Provide the [x, y] coordinate of the cell's center where the given text is located.  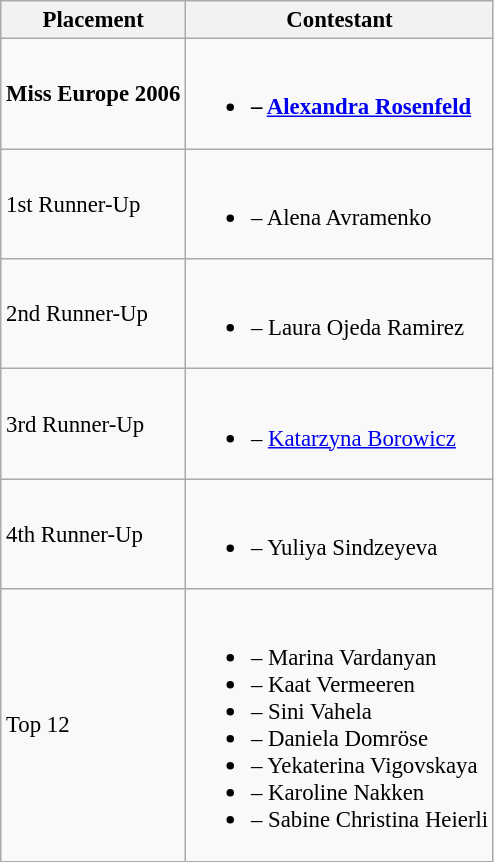
– Laura Ojeda Ramirez [340, 314]
– Alena Avramenko [340, 204]
3rd Runner-Up [94, 424]
4th Runner-Up [94, 534]
Miss Europe 2006 [94, 94]
– Katarzyna Borowicz [340, 424]
– Alexandra Rosenfeld [340, 94]
Placement [94, 20]
– Marina Vardanyan – Kaat Vermeeren – Sini Vahela – Daniela Domröse – Yekaterina Vigovskaya – Karoline Nakken – Sabine Christina Heierli [340, 725]
1st Runner-Up [94, 204]
2nd Runner-Up [94, 314]
Top 12 [94, 725]
– Yuliya Sindzeyeva [340, 534]
Contestant [340, 20]
